Determine the (x, y) coordinate at the center of the cell enclosing the given text.  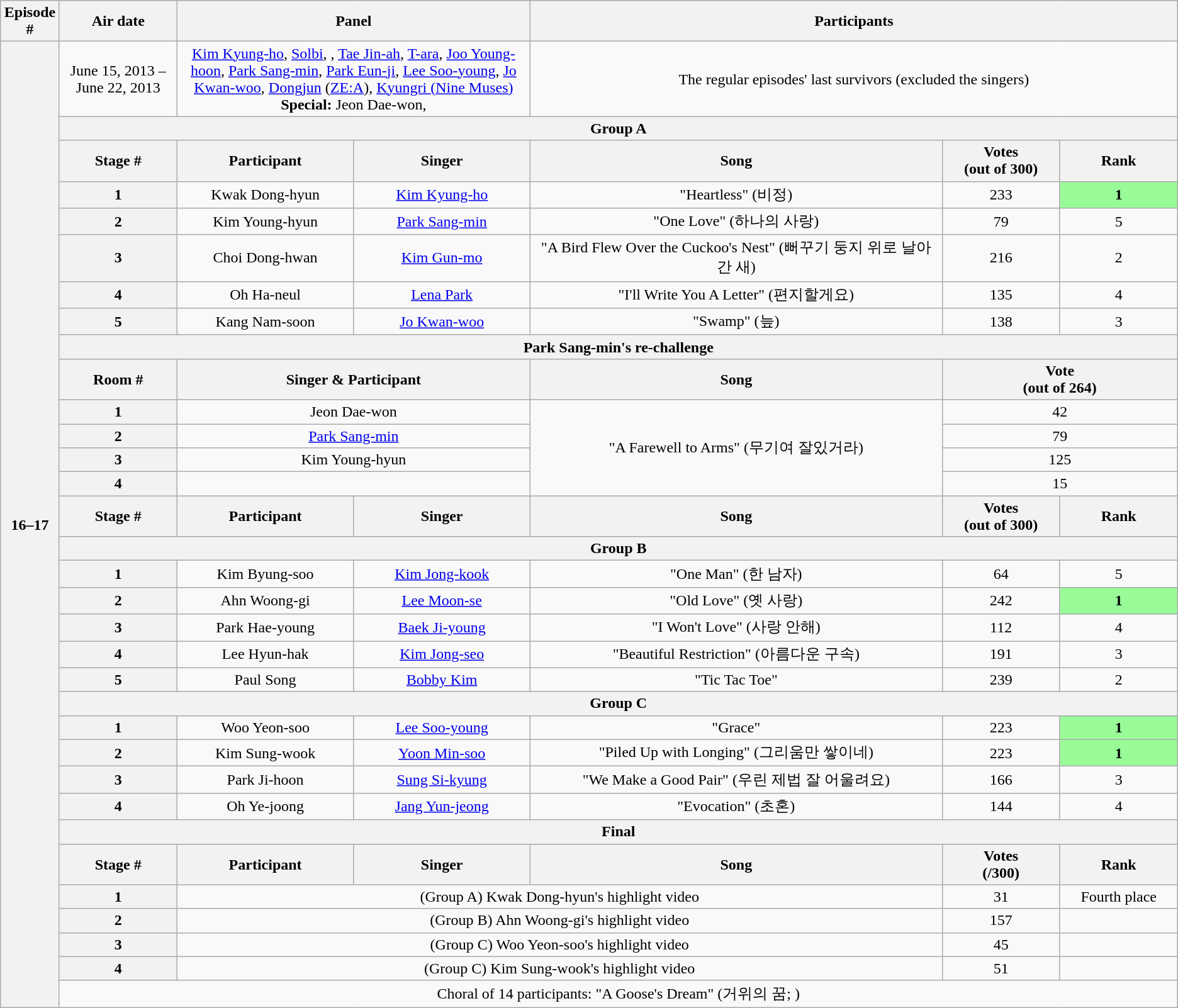
Lee Soo-young (442, 727)
Kang Nam-soon (266, 322)
Jang Yun-jeong (442, 807)
Participants (853, 21)
239 (1001, 680)
Jo Kwan-woo (442, 322)
64 (1001, 574)
Fourth place (1119, 897)
144 (1001, 807)
"Heartless" (비정) (736, 195)
191 (1001, 654)
Baek Ji-young (442, 628)
June 15, 2013 – June 22, 2013 (118, 79)
166 (1001, 780)
Kim Jong-seo (442, 654)
(Group C) Woo Yeon-soo's highlight video (559, 944)
16–17 (30, 525)
"Grace" (736, 727)
"Evocation" (초혼) (736, 807)
Group C (618, 703)
Paul Song (266, 680)
Bobby Kim (442, 680)
233 (1001, 195)
Kwak Dong-hyun (266, 195)
Room # (118, 379)
Jeon Dae-won (354, 412)
Kim Byung-soo (266, 574)
Lee Moon-se (442, 600)
(Group A) Kwak Dong-hyun's highlight video (559, 897)
"I Won't Love" (사랑 안해) (736, 628)
"Tic Tac Toe" (736, 680)
42 (1060, 412)
"We Make a Good Pair" (우린 제법 잘 어울려요) (736, 780)
Ahn Woong-gi (266, 600)
(Group B) Ahn Woong-gi's highlight video (559, 921)
Lee Hyun-hak (266, 654)
242 (1001, 600)
"A Farewell to Arms" (무기여 잘있거라) (736, 447)
Park Ji-hoon (266, 780)
Singer & Participant (354, 379)
Group B (618, 549)
Park Hae-young (266, 628)
Lena Park (442, 294)
"Swamp" (늪) (736, 322)
Group A (618, 128)
"One Man" (한 남자) (736, 574)
125 (1060, 460)
112 (1001, 628)
"I'll Write You A Letter" (편지할게요) (736, 294)
31 (1001, 897)
15 (1060, 484)
Yoon Min-soo (442, 753)
Woo Yeon-soo (266, 727)
135 (1001, 294)
"Old Love" (옛 사랑) (736, 600)
Panel (354, 21)
Vote(out of 264) (1060, 379)
Episode # (30, 21)
"A Bird Flew Over the Cuckoo's Nest" (뻐꾸기 둥지 위로 날아간 새) (736, 258)
Kim Gun-mo (442, 258)
Votes(/300) (1001, 865)
45 (1001, 944)
Kim Sung-wook (266, 753)
Oh Ye-joong (266, 807)
The regular episodes' last survivors (excluded the singers) (853, 79)
51 (1001, 968)
Choi Dong-hwan (266, 258)
Kim Jong-kook (442, 574)
Choral of 14 participants: "A Goose's Dream" (거위의 꿈; ) (618, 994)
157 (1001, 921)
138 (1001, 322)
Park Sang-min's re-challenge (618, 347)
Kim Kyung-ho (442, 195)
Final (618, 832)
Oh Ha-neul (266, 294)
(Group C) Kim Sung-wook's highlight video (559, 968)
Sung Si-kyung (442, 780)
"Piled Up with Longing" (그리움만 쌓이네) (736, 753)
Air date (118, 21)
216 (1001, 258)
"Beautiful Restriction" (아름다운 구속) (736, 654)
"One Love" (하나의 사랑) (736, 221)
